Locate the cell with the specified text and output its (x, y) center coordinate. 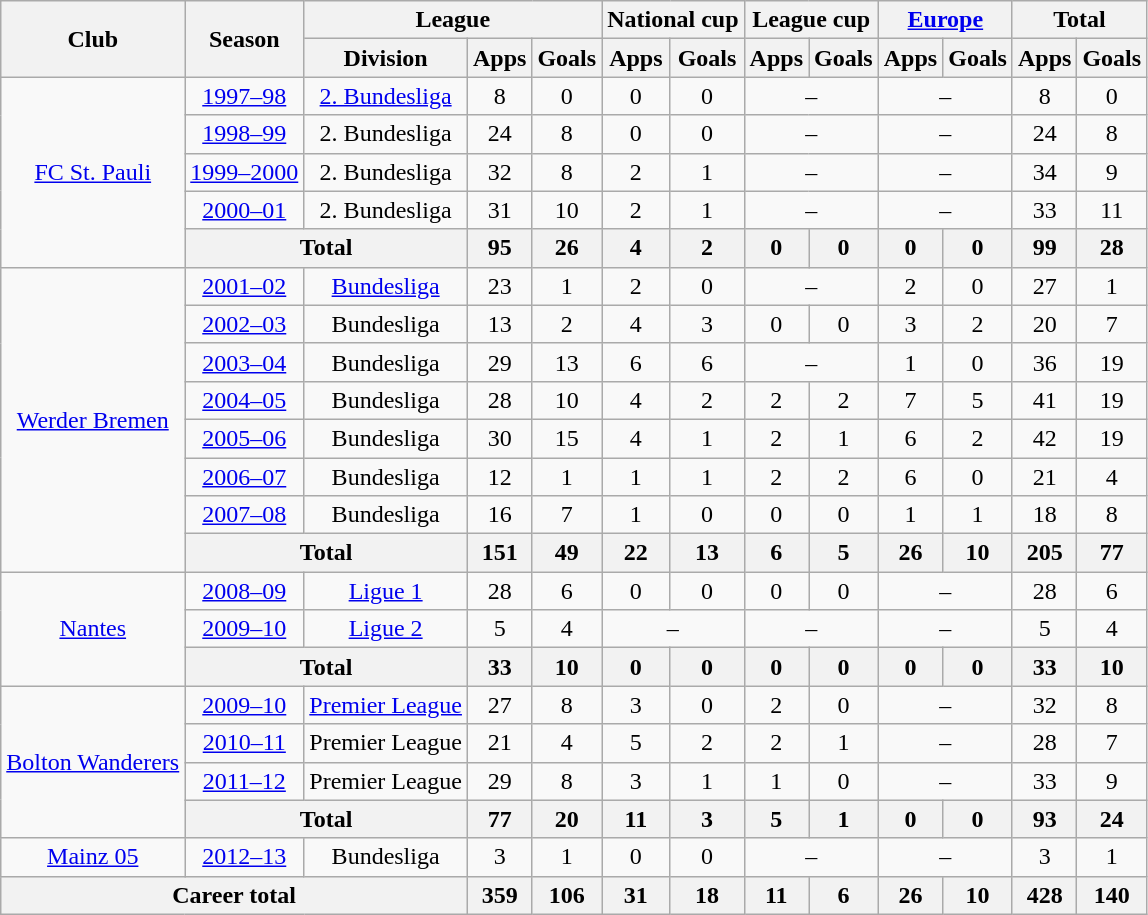
2010–11 (244, 743)
Werder Bremen (93, 419)
93 (1044, 819)
League cup (811, 20)
12 (499, 477)
2002–03 (244, 324)
Division (386, 58)
2004–05 (244, 400)
15 (567, 438)
1997–98 (244, 96)
30 (499, 438)
16 (499, 515)
Career total (234, 895)
359 (499, 895)
Club (93, 39)
Bolton Wanderers (93, 762)
1999–2000 (244, 172)
151 (499, 553)
42 (1044, 438)
41 (1044, 400)
106 (567, 895)
2006–07 (244, 477)
Nantes (93, 629)
Ligue 2 (386, 629)
95 (499, 248)
Ligue 1 (386, 591)
2011–12 (244, 781)
22 (636, 553)
2007–08 (244, 515)
Europe (945, 20)
2012–13 (244, 857)
League (453, 20)
2001–02 (244, 286)
FC St. Pauli (93, 172)
2008–09 (244, 591)
205 (1044, 553)
140 (1112, 895)
1998–99 (244, 134)
36 (1044, 362)
National cup (673, 20)
99 (1044, 248)
Mainz 05 (93, 857)
Season (244, 39)
428 (1044, 895)
2005–06 (244, 438)
34 (1044, 172)
2000–01 (244, 210)
49 (567, 553)
23 (499, 286)
2003–04 (244, 362)
